Detect which cell encompasses the target text, then output its [X, Y] center coordinate. 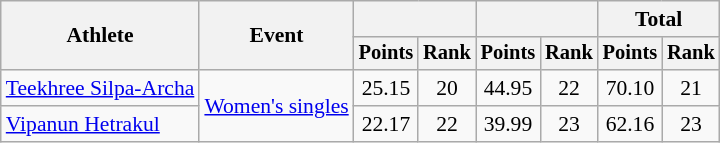
Athlete [100, 36]
20 [447, 88]
39.99 [508, 124]
Women's singles [276, 106]
Event [276, 36]
25.15 [386, 88]
62.16 [630, 124]
21 [691, 88]
Teekhree Silpa-Archa [100, 88]
Total [659, 19]
Vipanun Hetrakul [100, 124]
22.17 [386, 124]
70.10 [630, 88]
44.95 [508, 88]
